Search for the cell housing the specified text and yield its [X, Y] center coordinate. 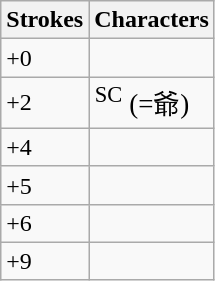
+6 [45, 223]
+5 [45, 185]
Strokes [45, 20]
+2 [45, 102]
+9 [45, 261]
Characters [152, 20]
SC (=爺) [152, 102]
+4 [45, 147]
+0 [45, 58]
